Return (x, y) of the center of cell containing provided text 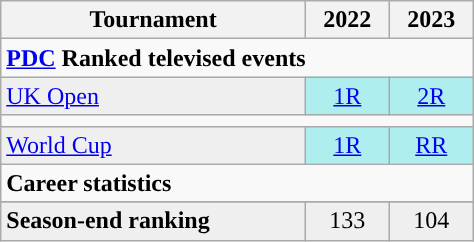
2022 (347, 20)
RR (431, 145)
UK Open (154, 96)
Career statistics (237, 183)
2023 (431, 20)
Season-end ranking (154, 221)
133 (347, 221)
104 (431, 221)
World Cup (154, 145)
PDC Ranked televised events (237, 58)
2R (431, 96)
Tournament (154, 20)
